Pinpoint the cell where the given text exists, returning its (x, y) midpoint coordinate. 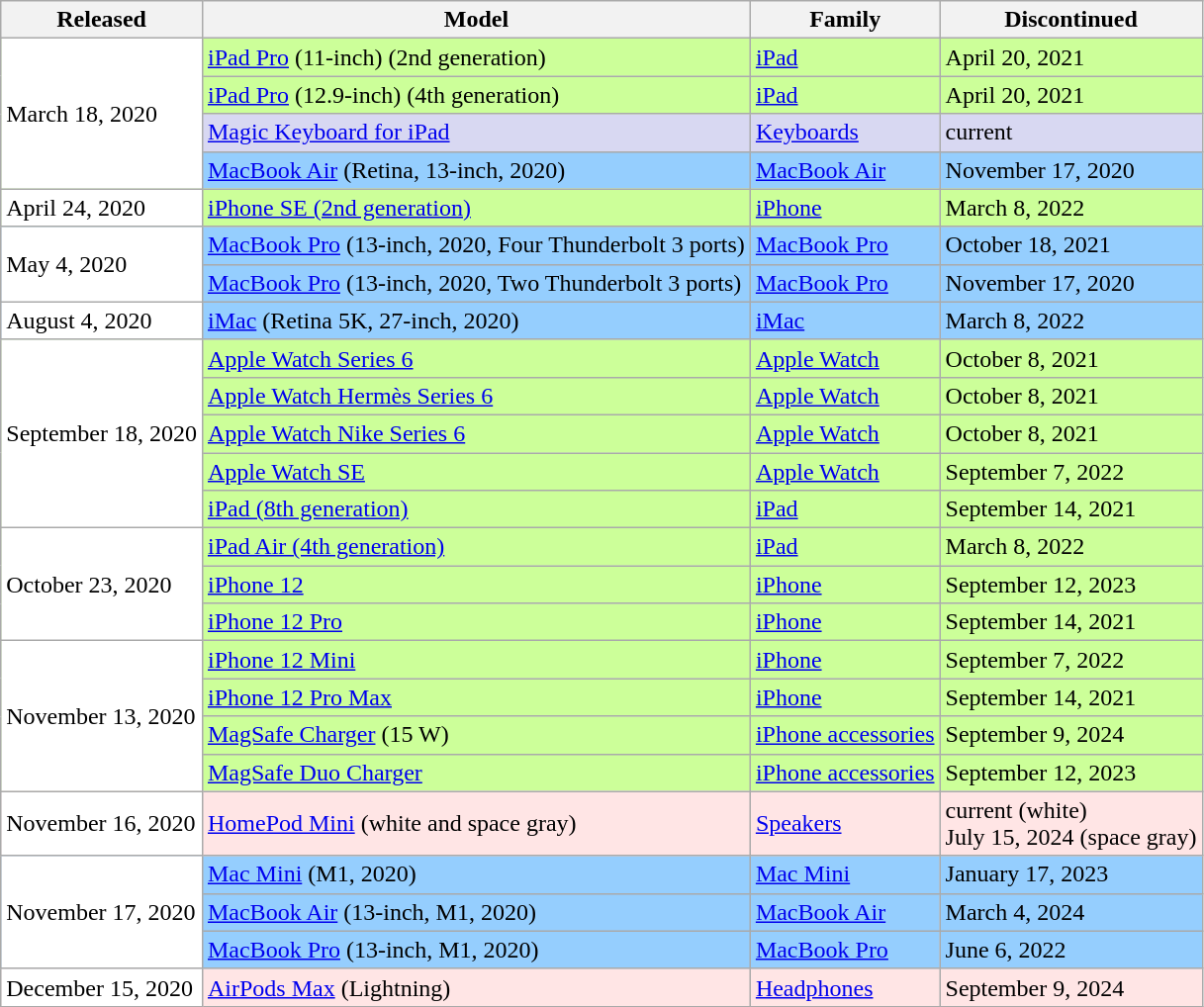
iMac (Retina 5K, 27-inch, 2020) (476, 320)
Apple Watch SE (476, 472)
current (1070, 133)
Discontinued (1070, 20)
Model (476, 20)
MagSafe Duo Charger (476, 773)
April 24, 2020 (102, 208)
Mac Mini (845, 874)
Mac Mini (M1, 2020) (476, 874)
iPhone 12 Pro Max (476, 697)
March 18, 2020 (102, 114)
Keyboards (845, 133)
December 15, 2020 (102, 987)
iPhone 12 Mini (476, 660)
iPhone SE (2nd generation) (476, 208)
Apple Watch Nike Series 6 (476, 433)
March 4, 2024 (1070, 912)
MacBook Pro (13-inch, 2020, Two Thunderbolt 3 ports) (476, 283)
AirPods Max (Lightning) (476, 987)
MagSafe Charger (15 W) (476, 735)
August 4, 2020 (102, 320)
HomePod Mini (white and space gray) (476, 823)
iPhone 12 (476, 585)
Headphones (845, 987)
January 17, 2023 (1070, 874)
May 4, 2020 (102, 264)
June 6, 2022 (1070, 950)
iPad Pro (11-inch) (2nd generation) (476, 57)
MacBook Pro (13-inch, 2020, Four Thunderbolt 3 ports) (476, 245)
Released (102, 20)
iPad (8th generation) (476, 509)
MacBook Air (13-inch, M1, 2020) (476, 912)
iMac (845, 320)
Apple Watch Hermès Series 6 (476, 396)
Apple Watch Series 6 (476, 358)
November 16, 2020 (102, 823)
Family (845, 20)
October 23, 2020 (102, 585)
Speakers (845, 823)
November 13, 2020 (102, 716)
current (white)July 15, 2024 (space gray) (1070, 823)
iPhone 12 Pro (476, 622)
October 18, 2021 (1070, 245)
MacBook Pro (13-inch, M1, 2020) (476, 950)
MacBook Air (Retina, 13-inch, 2020) (476, 170)
September 18, 2020 (102, 433)
iPad Air (4th generation) (476, 547)
iPad Pro (12.9-inch) (4th generation) (476, 95)
Magic Keyboard for iPad (476, 133)
